Capture the cell that displays the provided text and extract its (x, y) central coordinate. 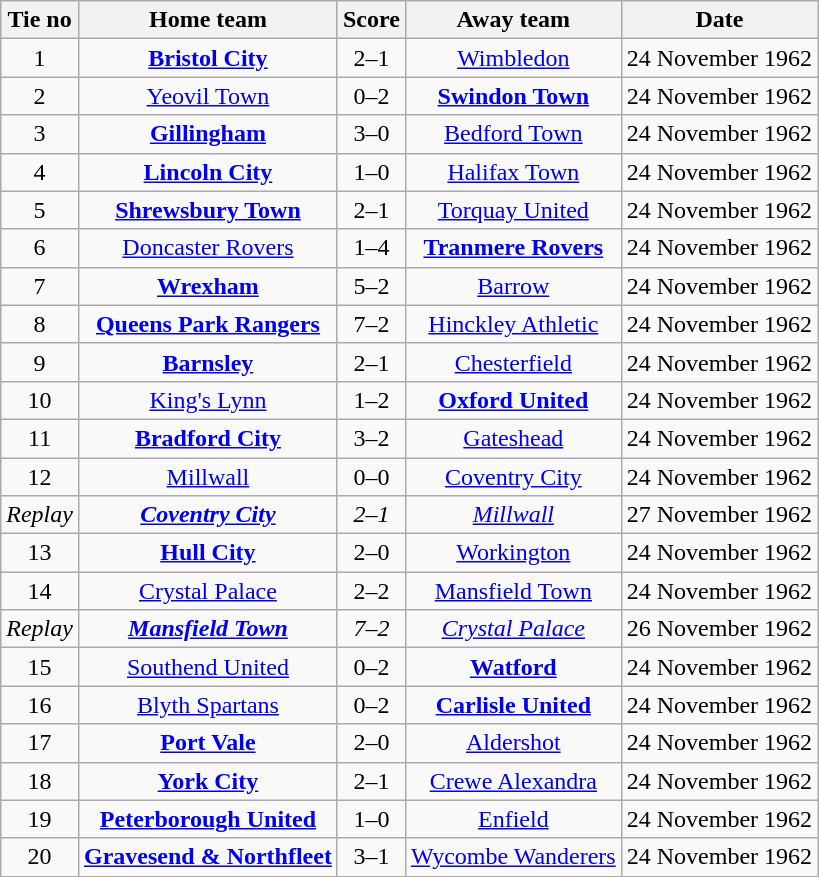
1 (40, 58)
Lincoln City (208, 172)
5 (40, 210)
4 (40, 172)
Watford (513, 667)
Away team (513, 20)
Doncaster Rovers (208, 248)
Enfield (513, 819)
1–4 (371, 248)
Blyth Spartans (208, 705)
1–2 (371, 400)
18 (40, 781)
Score (371, 20)
Barnsley (208, 362)
16 (40, 705)
Home team (208, 20)
Workington (513, 553)
2 (40, 96)
3 (40, 134)
Gateshead (513, 438)
King's Lynn (208, 400)
Oxford United (513, 400)
Gillingham (208, 134)
Torquay United (513, 210)
Tie no (40, 20)
5–2 (371, 286)
6 (40, 248)
10 (40, 400)
Swindon Town (513, 96)
Southend United (208, 667)
Date (719, 20)
Aldershot (513, 743)
Chesterfield (513, 362)
3–2 (371, 438)
2–2 (371, 591)
Tranmere Rovers (513, 248)
7 (40, 286)
Shrewsbury Town (208, 210)
8 (40, 324)
Bedford Town (513, 134)
Carlisle United (513, 705)
14 (40, 591)
26 November 1962 (719, 629)
15 (40, 667)
Queens Park Rangers (208, 324)
Yeovil Town (208, 96)
20 (40, 857)
19 (40, 819)
Peterborough United (208, 819)
Hinckley Athletic (513, 324)
Wycombe Wanderers (513, 857)
Bristol City (208, 58)
York City (208, 781)
0–0 (371, 477)
27 November 1962 (719, 515)
3–1 (371, 857)
11 (40, 438)
Crewe Alexandra (513, 781)
3–0 (371, 134)
9 (40, 362)
17 (40, 743)
Halifax Town (513, 172)
13 (40, 553)
Barrow (513, 286)
Port Vale (208, 743)
Wimbledon (513, 58)
Wrexham (208, 286)
12 (40, 477)
Gravesend & Northfleet (208, 857)
Hull City (208, 553)
Bradford City (208, 438)
